Scan for the cell matching the given text and deliver its [X, Y] coordinate at center. 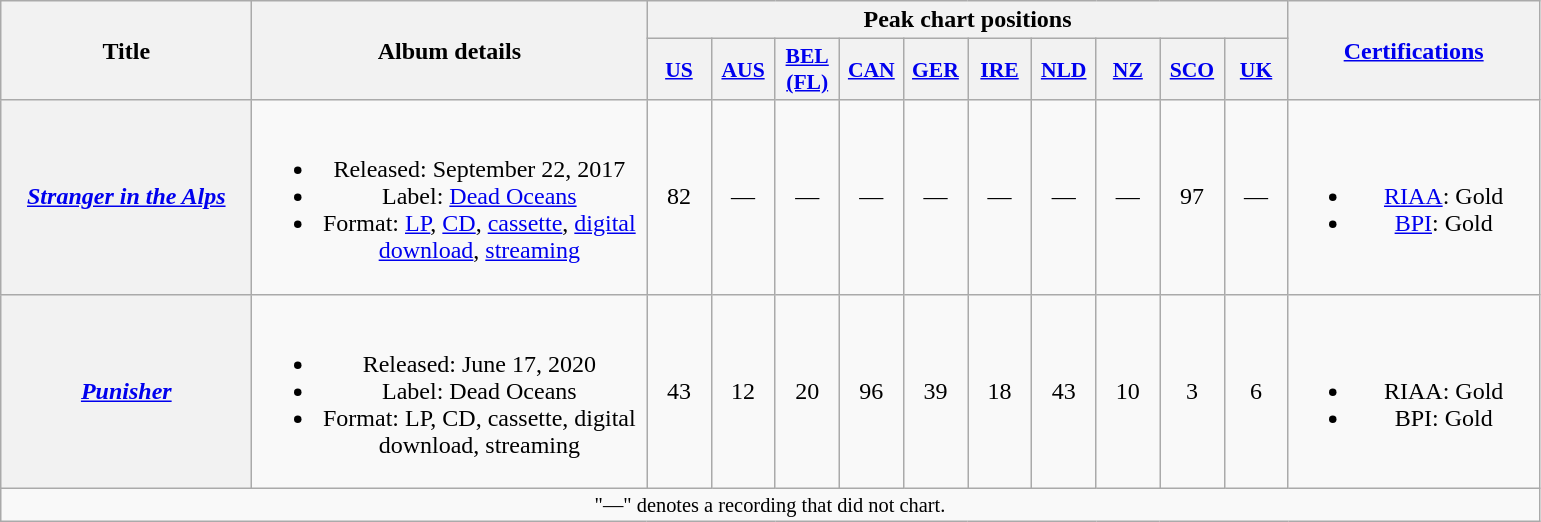
6 [1256, 391]
Peak chart positions [968, 20]
UK [1256, 70]
Certifications [1414, 50]
GER [935, 70]
96 [871, 391]
39 [935, 391]
CAN [871, 70]
18 [1000, 391]
NZ [1128, 70]
20 [807, 391]
Title [126, 50]
3 [1192, 391]
Released: September 22, 2017Label: Dead OceansFormat: LP, CD, cassette, digital download, streaming [450, 197]
Album details [450, 50]
Punisher [126, 391]
NLD [1064, 70]
97 [1192, 197]
10 [1128, 391]
SCO [1192, 70]
Stranger in the Alps [126, 197]
AUS [743, 70]
IRE [1000, 70]
12 [743, 391]
BEL(FL) [807, 70]
"—" denotes a recording that did not chart. [770, 505]
82 [679, 197]
US [679, 70]
Released: June 17, 2020Label: Dead OceansFormat: LP, CD, cassette, digital download, streaming [450, 391]
